Search for the cell housing the specified text and yield its [x, y] center coordinate. 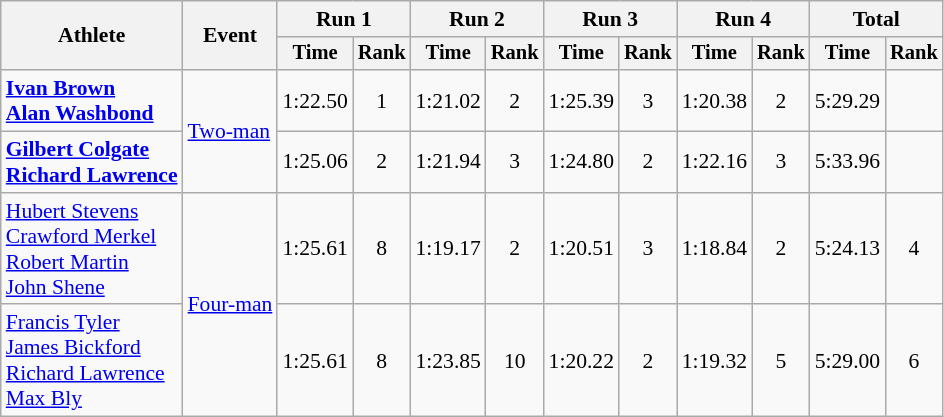
5:29.00 [848, 361]
Two-man [230, 131]
1:24.80 [582, 162]
Gilbert ColgateRichard Lawrence [92, 162]
1:23.85 [448, 361]
1:20.22 [582, 361]
Run 3 [610, 19]
Event [230, 36]
5 [781, 361]
1:25.06 [314, 162]
Ivan BrownAlan Washbond [92, 100]
Run 2 [476, 19]
Run 1 [344, 19]
4 [914, 249]
1:20.51 [582, 249]
Run 4 [744, 19]
1:19.32 [714, 361]
6 [914, 361]
1:20.38 [714, 100]
Four-man [230, 305]
1:21.02 [448, 100]
1:25.39 [582, 100]
1 [382, 100]
5:33.96 [848, 162]
Total [876, 19]
1:18.84 [714, 249]
5:24.13 [848, 249]
10 [515, 361]
1:22.50 [314, 100]
5:29.29 [848, 100]
Francis TylerJames BickfordRichard LawrenceMax Bly [92, 361]
Hubert StevensCrawford MerkelRobert MartinJohn Shene [92, 249]
Athlete [92, 36]
1:19.17 [448, 249]
1:22.16 [714, 162]
1:21.94 [448, 162]
